Return [X, Y] of the center of cell containing provided text 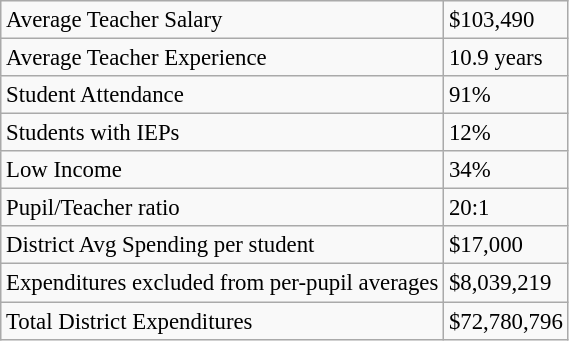
Student Attendance [222, 95]
Pupil/Teacher ratio [222, 208]
91% [506, 95]
$72,780,796 [506, 321]
Average Teacher Salary [222, 20]
10.9 years [506, 58]
District Avg Spending per student [222, 245]
$103,490 [506, 20]
Average Teacher Experience [222, 58]
Low Income [222, 170]
Students with IEPs [222, 133]
12% [506, 133]
$17,000 [506, 245]
34% [506, 170]
Expenditures excluded from per-pupil averages [222, 283]
20:1 [506, 208]
Total District Expenditures [222, 321]
$8,039,219 [506, 283]
